Extract the (X, Y) coordinate from the center of the cell holding the provided text.  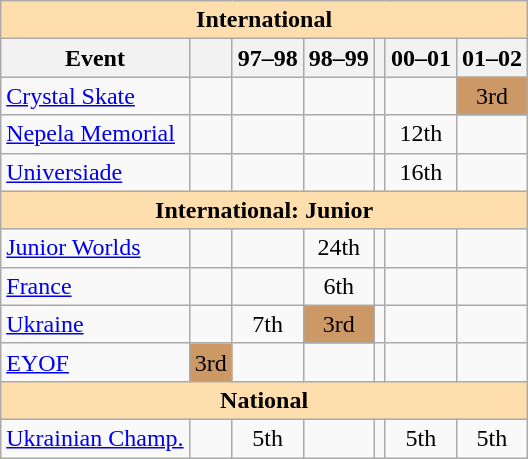
12th (420, 134)
7th (268, 324)
24th (338, 248)
6th (338, 286)
Universiade (95, 172)
EYOF (95, 362)
National (264, 400)
Event (95, 58)
Ukraine (95, 324)
Nepela Memorial (95, 134)
97–98 (268, 58)
International (264, 20)
98–99 (338, 58)
Crystal Skate (95, 96)
France (95, 286)
Ukrainian Champ. (95, 438)
Junior Worlds (95, 248)
01–02 (492, 58)
16th (420, 172)
International: Junior (264, 210)
00–01 (420, 58)
